Detect which cell encompasses the target text, then output its (X, Y) center coordinate. 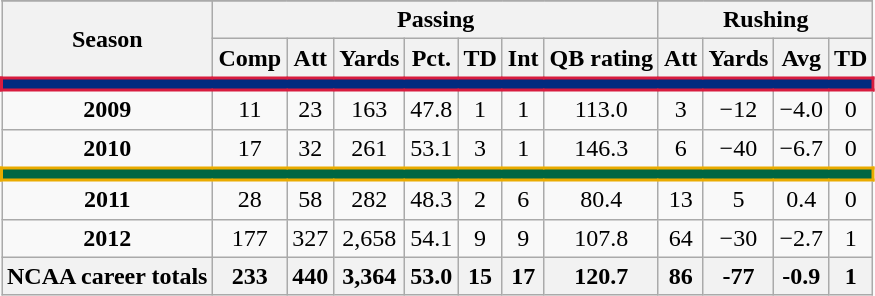
−40 (738, 148)
32 (310, 148)
2011 (108, 200)
Passing (436, 20)
120.7 (601, 276)
3,364 (370, 276)
163 (370, 110)
23 (310, 110)
440 (310, 276)
Int (523, 58)
−12 (738, 110)
Avg (802, 58)
QB rating (601, 58)
107.8 (601, 238)
261 (370, 148)
−30 (738, 238)
2,658 (370, 238)
5 (738, 200)
86 (680, 276)
53.1 (432, 148)
−4.0 (802, 110)
-77 (738, 276)
53.0 (432, 276)
80.4 (601, 200)
146.3 (601, 148)
47.8 (432, 110)
2009 (108, 110)
15 (480, 276)
Rushing (765, 20)
2012 (108, 238)
177 (250, 238)
28 (250, 200)
58 (310, 200)
NCAA career totals (108, 276)
2010 (108, 148)
Pct. (432, 58)
64 (680, 238)
233 (250, 276)
2 (480, 200)
13 (680, 200)
54.1 (432, 238)
48.3 (432, 200)
Comp (250, 58)
−6.7 (802, 148)
282 (370, 200)
11 (250, 110)
−2.7 (802, 238)
113.0 (601, 110)
Season (108, 40)
0.4 (802, 200)
-0.9 (802, 276)
327 (310, 238)
